Output the (x, y) coordinate of the center of the cell containing the given text.  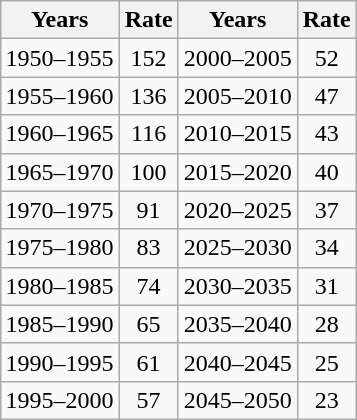
25 (326, 362)
47 (326, 96)
43 (326, 134)
65 (148, 324)
1970–1975 (60, 210)
2010–2015 (238, 134)
61 (148, 362)
1985–1990 (60, 324)
2030–2035 (238, 286)
116 (148, 134)
136 (148, 96)
1980–1985 (60, 286)
2005–2010 (238, 96)
52 (326, 58)
1990–1995 (60, 362)
57 (148, 400)
34 (326, 248)
2040–2045 (238, 362)
2045–2050 (238, 400)
1965–1970 (60, 172)
1975–1980 (60, 248)
1995–2000 (60, 400)
40 (326, 172)
37 (326, 210)
100 (148, 172)
28 (326, 324)
1955–1960 (60, 96)
83 (148, 248)
2000–2005 (238, 58)
1950–1955 (60, 58)
1960–1965 (60, 134)
2035–2040 (238, 324)
74 (148, 286)
23 (326, 400)
2020–2025 (238, 210)
152 (148, 58)
2025–2030 (238, 248)
31 (326, 286)
91 (148, 210)
2015–2020 (238, 172)
